Capture the cell that displays the provided text and extract its (x, y) central coordinate. 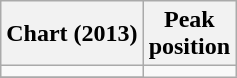
Chart (2013) (72, 34)
Peakposition (189, 34)
